Extract the (x, y) coordinate from the center of the cell holding the provided text.  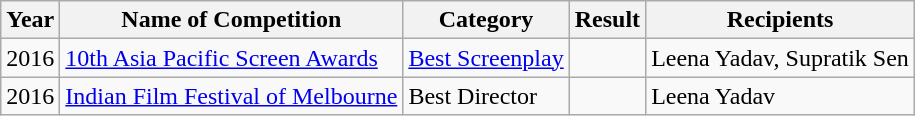
Indian Film Festival of Melbourne (232, 96)
Name of Competition (232, 20)
Best Screenplay (486, 58)
Category (486, 20)
10th Asia Pacific Screen Awards (232, 58)
Leena Yadav (780, 96)
Year (30, 20)
Best Director (486, 96)
Recipients (780, 20)
Result (607, 20)
Leena Yadav, Supratik Sen (780, 58)
